Extract the [X, Y] coordinate from the center of the cell holding the provided text.  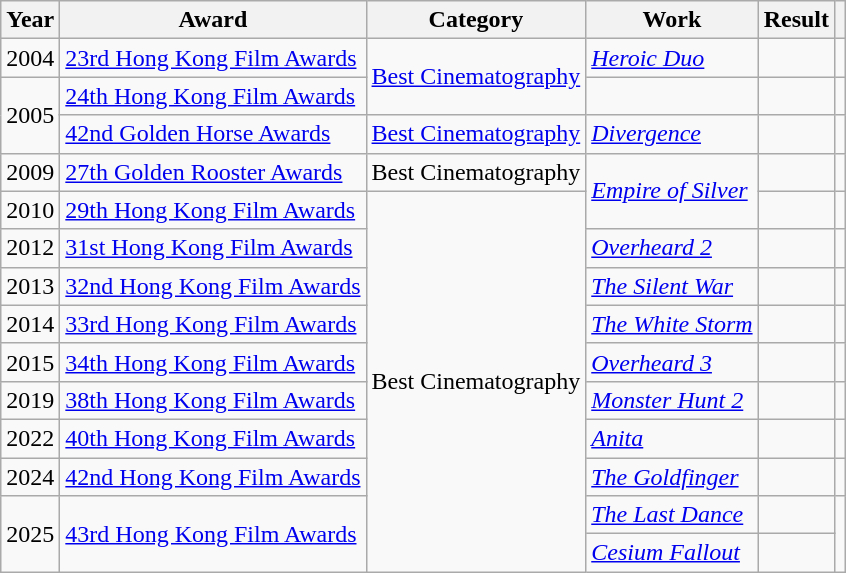
Overheard 3 [672, 362]
2004 [30, 58]
33rd Hong Kong Film Awards [213, 324]
2012 [30, 248]
24th Hong Kong Film Awards [213, 96]
23rd Hong Kong Film Awards [213, 58]
29th Hong Kong Film Awards [213, 210]
43rd Hong Kong Film Awards [213, 534]
42nd Hong Kong Film Awards [213, 477]
27th Golden Rooster Awards [213, 172]
32nd Hong Kong Film Awards [213, 286]
Empire of Silver [672, 191]
Cesium Fallout [672, 553]
Monster Hunt 2 [672, 400]
Overheard 2 [672, 248]
2019 [30, 400]
Category [476, 20]
2022 [30, 438]
2010 [30, 210]
Award [213, 20]
38th Hong Kong Film Awards [213, 400]
Anita [672, 438]
Work [672, 20]
40th Hong Kong Film Awards [213, 438]
2005 [30, 115]
34th Hong Kong Film Awards [213, 362]
42nd Golden Horse Awards [213, 134]
The Last Dance [672, 515]
Result [796, 20]
2009 [30, 172]
2015 [30, 362]
Heroic Duo [672, 58]
The Goldfinger [672, 477]
The White Storm [672, 324]
2014 [30, 324]
2013 [30, 286]
31st Hong Kong Film Awards [213, 248]
2025 [30, 534]
2024 [30, 477]
Divergence [672, 134]
The Silent War [672, 286]
Year [30, 20]
